Provide the [x, y] coordinate of the cell's center where the given text is located.  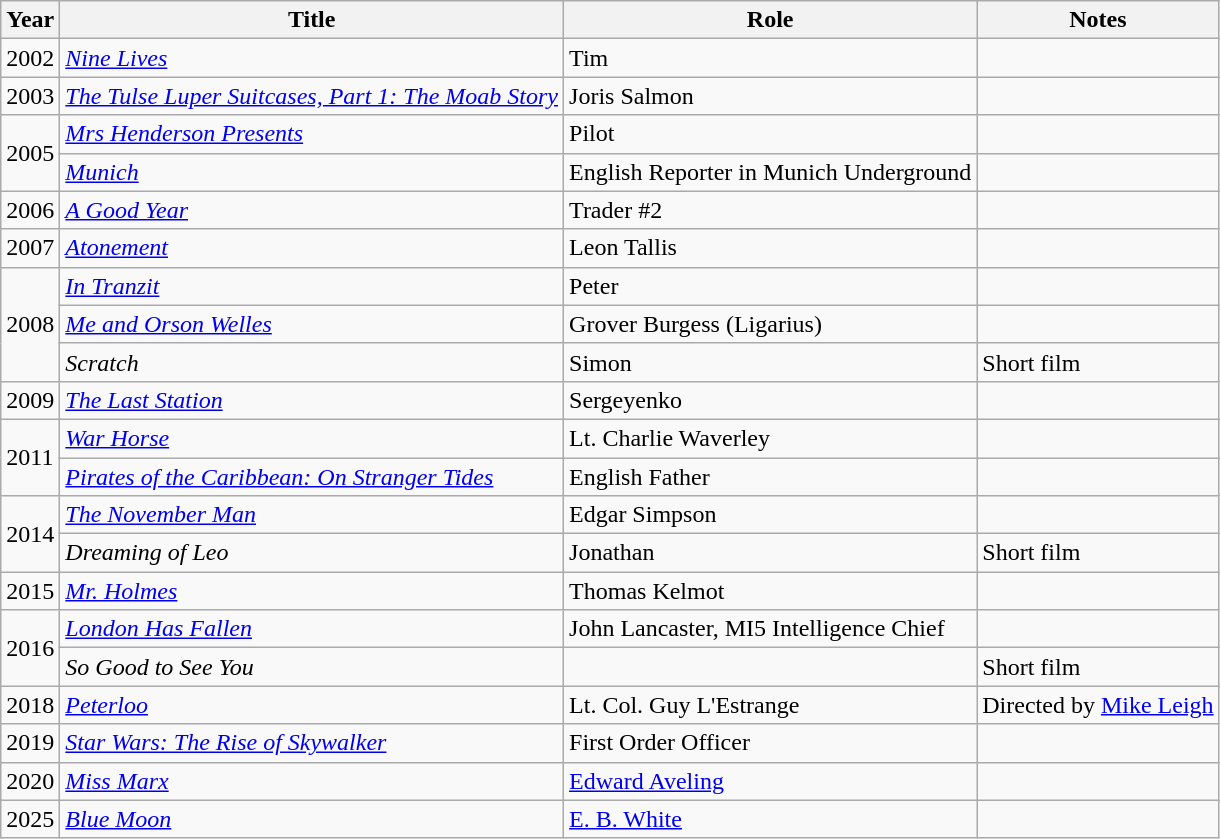
Blue Moon [312, 819]
2008 [30, 324]
Thomas Kelmot [770, 591]
John Lancaster, MI5 Intelligence Chief [770, 629]
So Good to See You [312, 667]
Pilot [770, 134]
Munich [312, 172]
Role [770, 20]
2002 [30, 58]
Mr. Holmes [312, 591]
Tim [770, 58]
Atonement [312, 248]
The Tulse Luper Suitcases, Part 1: The Moab Story [312, 96]
War Horse [312, 438]
2009 [30, 400]
Title [312, 20]
Peterloo [312, 705]
English Reporter in Munich Underground [770, 172]
2011 [30, 457]
First Order Officer [770, 743]
Pirates of the Caribbean: On Stranger Tides [312, 477]
2015 [30, 591]
Peter [770, 286]
In Tranzit [312, 286]
The November Man [312, 515]
2014 [30, 534]
English Father [770, 477]
Dreaming of Leo [312, 553]
2005 [30, 153]
2007 [30, 248]
Trader #2 [770, 210]
Nine Lives [312, 58]
E. B. White [770, 819]
2019 [30, 743]
2018 [30, 705]
Directed by Mike Leigh [1098, 705]
2025 [30, 819]
Miss Marx [312, 781]
Edward Aveling [770, 781]
A Good Year [312, 210]
Star Wars: The Rise of Skywalker [312, 743]
2016 [30, 648]
London Has Fallen [312, 629]
Sergeyenko [770, 400]
Edgar Simpson [770, 515]
Jonathan [770, 553]
The Last Station [312, 400]
Leon Tallis [770, 248]
Joris Salmon [770, 96]
Simon [770, 362]
Lt. Col. Guy L'Estrange [770, 705]
Me and Orson Welles [312, 324]
2006 [30, 210]
Scratch [312, 362]
Notes [1098, 20]
2020 [30, 781]
Mrs Henderson Presents [312, 134]
2003 [30, 96]
Year [30, 20]
Grover Burgess (Ligarius) [770, 324]
Lt. Charlie Waverley [770, 438]
